Scan for the cell matching the given text and deliver its (x, y) coordinate at center. 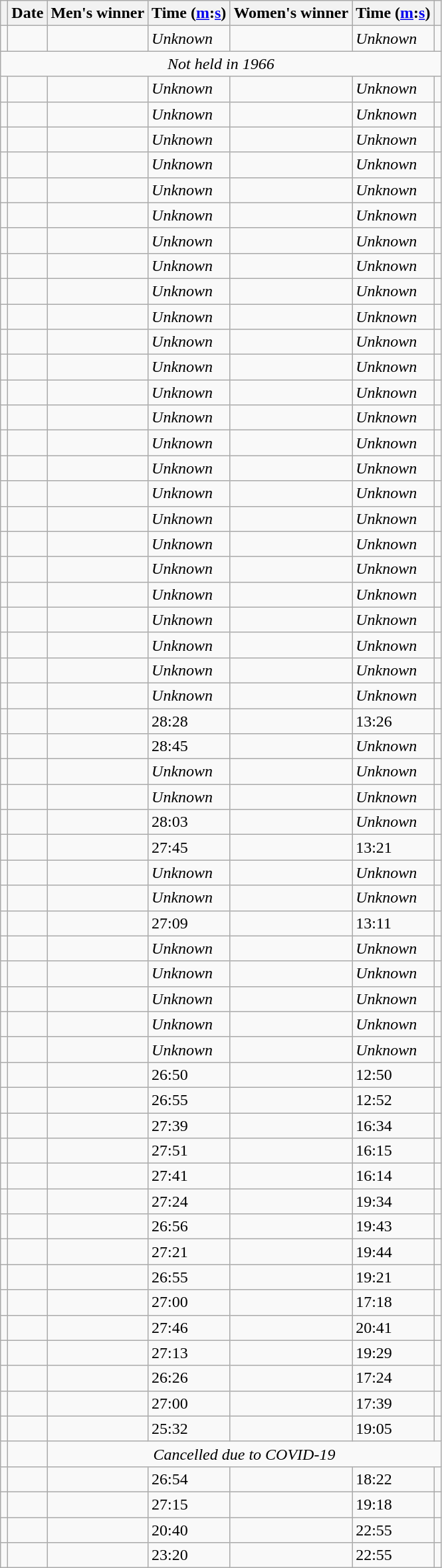
13:11 (393, 923)
Date (28, 13)
28:28 (189, 721)
16:15 (393, 1151)
28:45 (189, 746)
Women's winner (291, 13)
12:52 (393, 1100)
19:44 (393, 1252)
13:26 (393, 721)
27:15 (189, 1504)
27:09 (189, 923)
Not held in 1966 (221, 64)
19:29 (393, 1353)
25:32 (189, 1429)
12:50 (393, 1075)
19:43 (393, 1227)
Cancelled due to COVID-19 (245, 1454)
17:24 (393, 1378)
27:24 (189, 1201)
26:56 (189, 1227)
19:34 (393, 1201)
27:39 (189, 1126)
Men's winner (98, 13)
20:41 (393, 1328)
26:26 (189, 1378)
26:50 (189, 1075)
23:20 (189, 1555)
17:39 (393, 1403)
17:18 (393, 1302)
19:05 (393, 1429)
27:51 (189, 1151)
26:54 (189, 1479)
19:21 (393, 1277)
19:18 (393, 1504)
16:14 (393, 1176)
13:21 (393, 847)
27:21 (189, 1252)
27:41 (189, 1176)
27:46 (189, 1328)
18:22 (393, 1479)
27:45 (189, 847)
27:13 (189, 1353)
20:40 (189, 1529)
16:34 (393, 1126)
28:03 (189, 822)
